Determine the (x, y) coordinate at the center of the cell enclosing the given text.  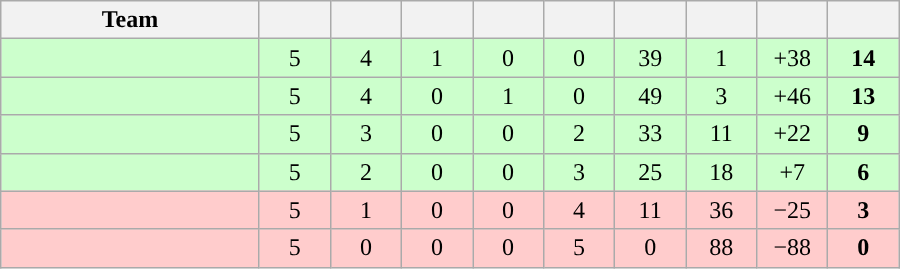
9 (864, 134)
+22 (792, 134)
39 (650, 58)
14 (864, 58)
49 (650, 96)
−25 (792, 210)
+7 (792, 172)
13 (864, 96)
−88 (792, 248)
33 (650, 134)
+46 (792, 96)
Team (130, 20)
36 (722, 210)
25 (650, 172)
6 (864, 172)
+38 (792, 58)
18 (722, 172)
88 (722, 248)
